Identify which cell holds the provided text, then report its (X, Y) central coordinate. 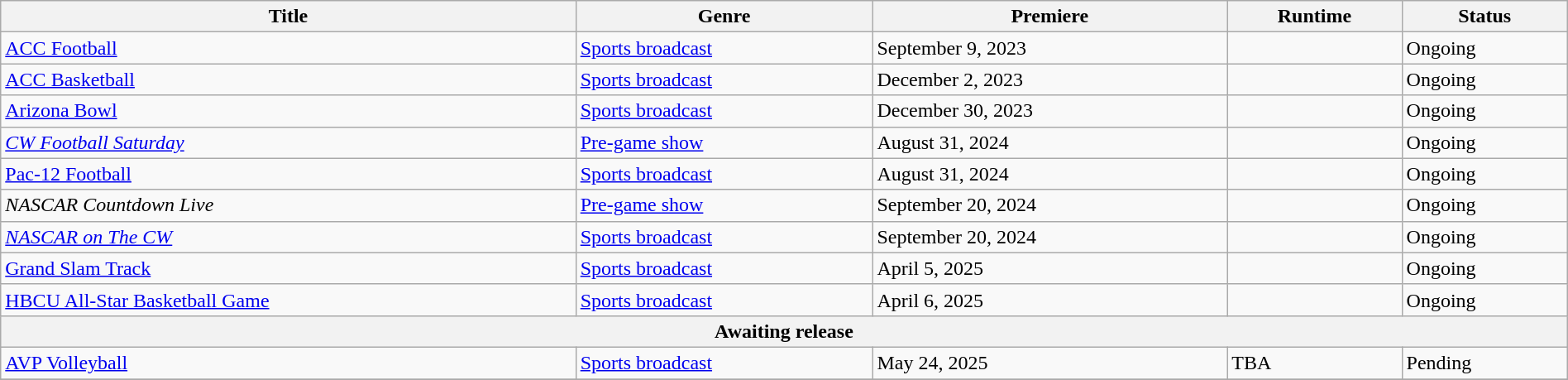
Awaiting release (784, 331)
September 9, 2023 (1050, 48)
Grand Slam Track (288, 268)
Runtime (1315, 17)
Pending (1484, 363)
TBA (1315, 363)
HBCU All-Star Basketball Game (288, 300)
Pac-12 Football (288, 174)
May 24, 2025 (1050, 363)
AVP Volleyball (288, 363)
Arizona Bowl (288, 111)
CW Football Saturday (288, 142)
December 30, 2023 (1050, 111)
April 5, 2025 (1050, 268)
Title (288, 17)
April 6, 2025 (1050, 300)
December 2, 2023 (1050, 79)
Genre (724, 17)
ACC Basketball (288, 79)
NASCAR Countdown Live (288, 205)
Status (1484, 17)
NASCAR on The CW (288, 237)
ACC Football (288, 48)
Premiere (1050, 17)
